Provide the (X, Y) coordinate of the cell's center where the given text is located.  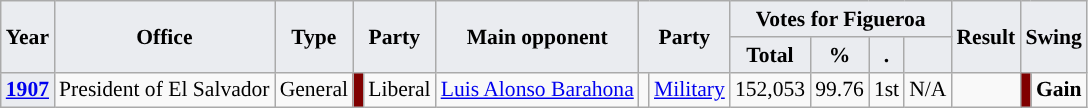
1907 (28, 90)
Result (986, 36)
Office (164, 36)
Main opponent (538, 36)
General (314, 90)
N/A (928, 90)
Total (770, 55)
Year (28, 36)
Liberal (399, 90)
152,053 (770, 90)
Luis Alonso Barahona (538, 90)
1st (886, 90)
99.76 (840, 90)
Votes for Figueroa (841, 19)
President of El Salvador (164, 90)
% (840, 55)
. (886, 55)
Type (314, 36)
Swing (1054, 36)
Gain (1059, 90)
Military (690, 90)
